Detect which cell encompasses the target text, then output its [X, Y] center coordinate. 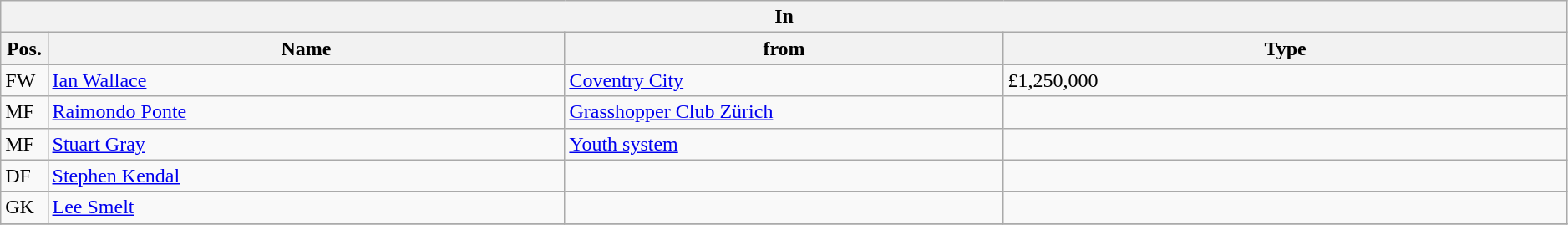
In [784, 17]
GK [24, 207]
FW [24, 80]
Name [306, 49]
Grasshopper Club Zürich [784, 112]
Type [1285, 49]
from [784, 49]
Coventry City [784, 80]
Ian Wallace [306, 80]
DF [24, 176]
Youth system [784, 144]
Raimondo Ponte [306, 112]
Lee Smelt [306, 207]
Stephen Kendal [306, 176]
Pos. [24, 49]
£1,250,000 [1285, 80]
Stuart Gray [306, 144]
